Pinpoint the cell where the given text exists, returning its [x, y] midpoint coordinate. 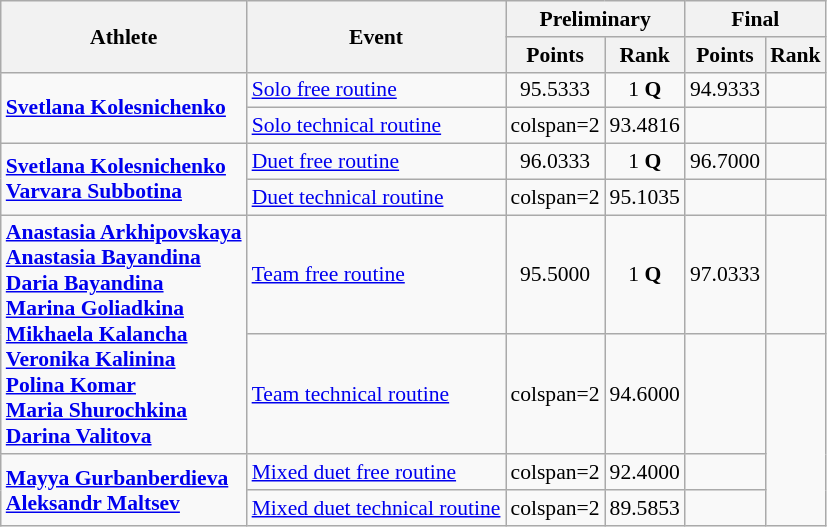
Event [376, 36]
Duet technical routine [376, 197]
Team free routine [376, 275]
97.0333 [725, 275]
95.5333 [556, 90]
Mixed duet technical routine [376, 508]
Duet free routine [376, 162]
Solo free routine [376, 90]
Mayya GurbanberdievaAleksandr Maltsev [124, 490]
94.6000 [645, 395]
89.5853 [645, 508]
Svetlana Kolesnichenko [124, 108]
Preliminary [596, 19]
Mixed duet free routine [376, 473]
Svetlana KolesnichenkoVarvara Subbotina [124, 180]
95.5000 [556, 275]
96.7000 [725, 162]
93.4816 [645, 126]
92.4000 [645, 473]
94.9333 [725, 90]
Final [756, 19]
Solo technical routine [376, 126]
96.0333 [556, 162]
95.1035 [645, 197]
Athlete [124, 36]
Team technical routine [376, 395]
